Search for the cell housing the specified text and yield its (X, Y) center coordinate. 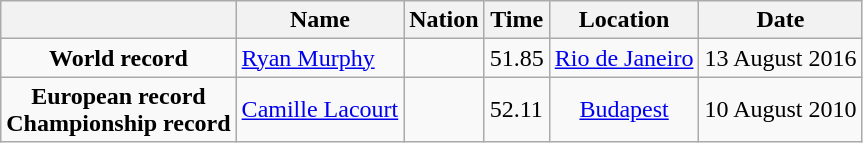
Name (320, 20)
Rio de Janeiro (624, 58)
Budapest (624, 110)
Time (516, 20)
Location (624, 20)
Date (780, 20)
Camille Lacourt (320, 110)
10 August 2010 (780, 110)
Nation (444, 20)
13 August 2016 (780, 58)
World record (118, 58)
51.85 (516, 58)
Ryan Murphy (320, 58)
52.11 (516, 110)
European recordChampionship record (118, 110)
